For the text-containing cell, return its midpoint in (X, Y) coordinate format. 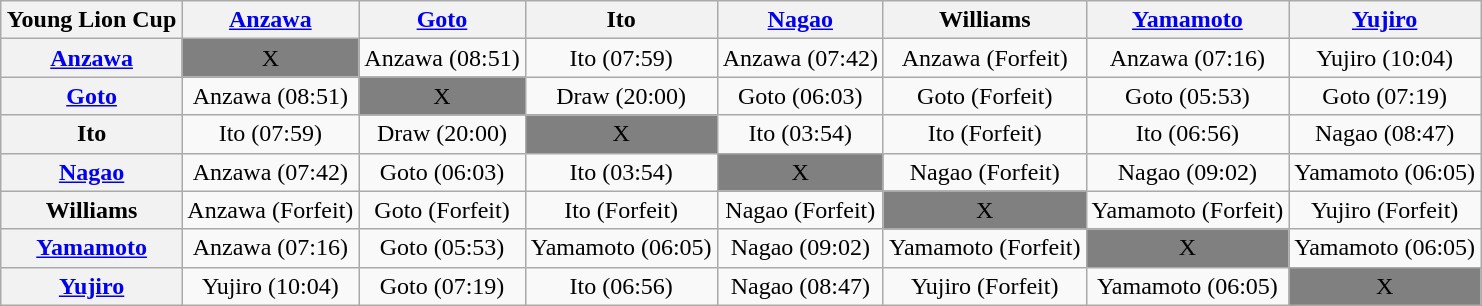
Young Lion Cup (91, 20)
